Return (X, Y) of the center of cell containing provided text 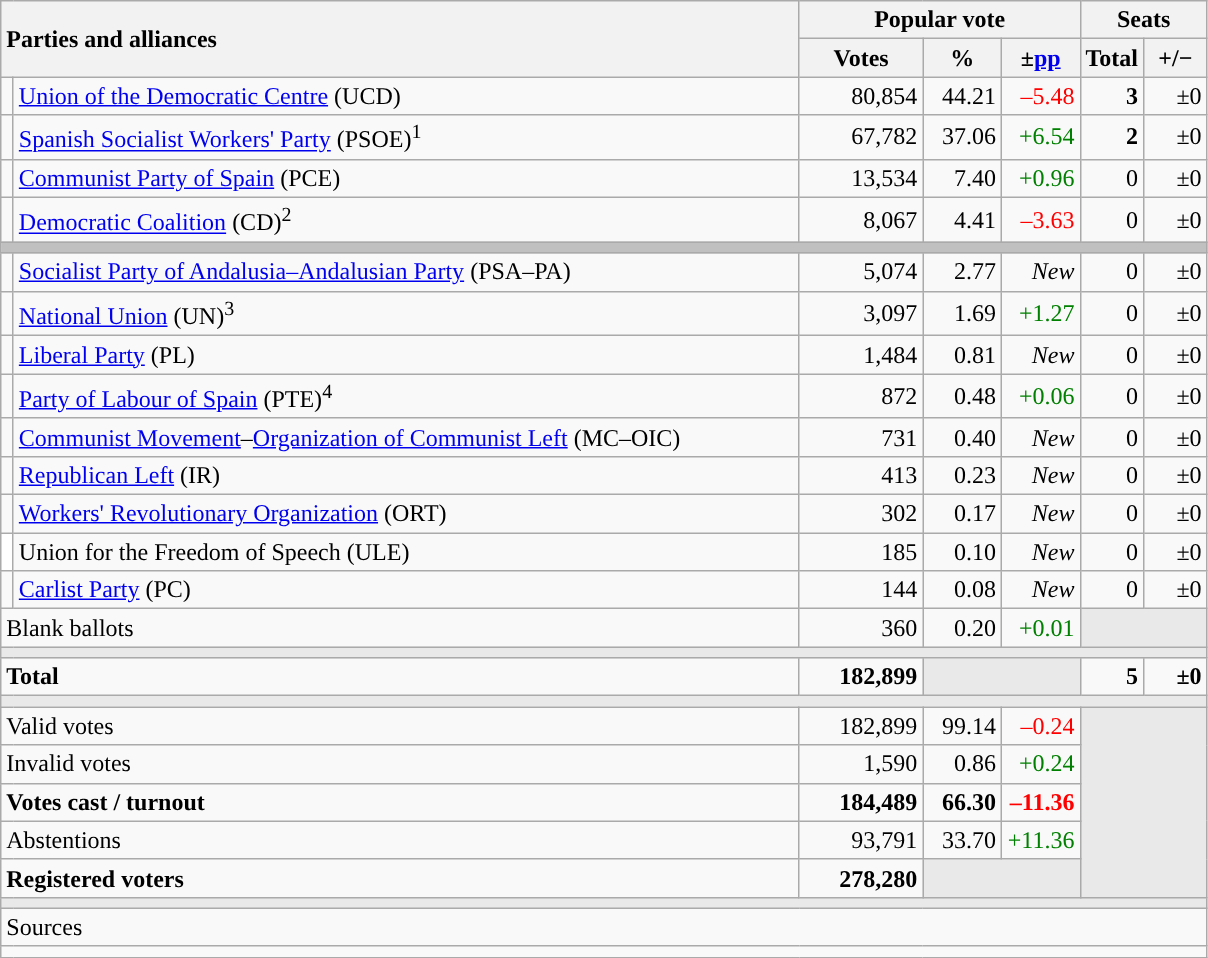
5,074 (861, 272)
Votes cast / turnout (400, 802)
0.10 (962, 552)
185 (861, 552)
Republican Left (IR) (406, 475)
1,484 (861, 355)
Parties and alliances (400, 39)
–0.24 (1040, 726)
0.48 (962, 396)
360 (861, 628)
Communist Movement–Organization of Communist Left (MC–OIC) (406, 437)
2.77 (962, 272)
80,854 (861, 96)
–11.36 (1040, 802)
±pp (1040, 58)
184,489 (861, 802)
144 (861, 590)
0.20 (962, 628)
Valid votes (400, 726)
Carlist Party (PC) (406, 590)
2 (1112, 138)
302 (861, 514)
+1.27 (1040, 314)
37.06 (962, 138)
1.69 (962, 314)
0.81 (962, 355)
Party of Labour of Spain (PTE)4 (406, 396)
67,782 (861, 138)
4.41 (962, 220)
% (962, 58)
0.08 (962, 590)
Seats (1144, 20)
+0.24 (1040, 764)
44.21 (962, 96)
3 (1112, 96)
66.30 (962, 802)
278,280 (861, 878)
+0.01 (1040, 628)
5 (1112, 677)
3,097 (861, 314)
National Union (UN)3 (406, 314)
0.23 (962, 475)
Spanish Socialist Workers' Party (PSOE)1 (406, 138)
33.70 (962, 840)
Union of the Democratic Centre (UCD) (406, 96)
Workers' Revolutionary Organization (ORT) (406, 514)
99.14 (962, 726)
+0.06 (1040, 396)
Socialist Party of Andalusia–Andalusian Party (PSA–PA) (406, 272)
8,067 (861, 220)
0.86 (962, 764)
Communist Party of Spain (PCE) (406, 178)
–5.48 (1040, 96)
Registered voters (400, 878)
Liberal Party (PL) (406, 355)
731 (861, 437)
Invalid votes (400, 764)
–3.63 (1040, 220)
Abstentions (400, 840)
Union for the Freedom of Speech (ULE) (406, 552)
+0.96 (1040, 178)
+11.36 (1040, 840)
13,534 (861, 178)
0.17 (962, 514)
1,590 (861, 764)
93,791 (861, 840)
0.40 (962, 437)
Popular vote (940, 20)
Blank ballots (400, 628)
872 (861, 396)
+6.54 (1040, 138)
Votes (861, 58)
Sources (604, 927)
+/− (1176, 58)
7.40 (962, 178)
Democratic Coalition (CD)2 (406, 220)
413 (861, 475)
